Identify which cell holds the provided text, then report its [X, Y] central coordinate. 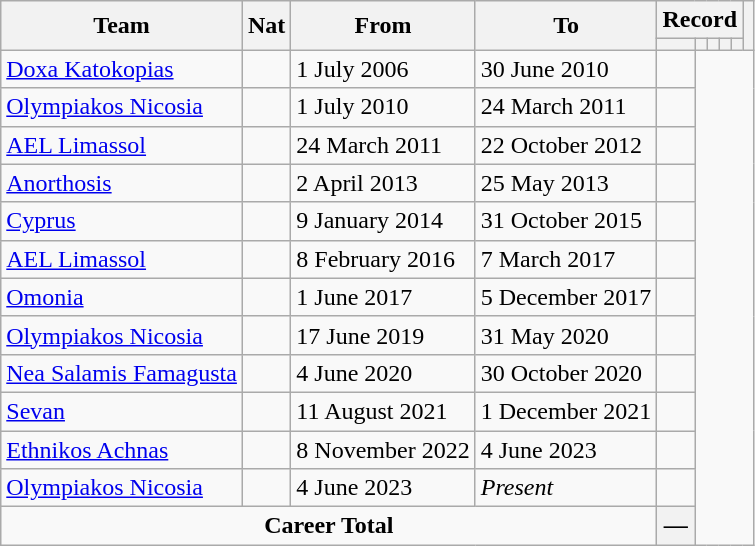
4 June 2020 [383, 373]
8 February 2016 [383, 259]
Nea Salamis Famagusta [122, 373]
1 June 2017 [383, 297]
Career Total [329, 526]
Ethnikos Achnas [122, 449]
Anorthosis [122, 183]
Sevan [122, 411]
7 March 2017 [566, 259]
31 May 2020 [566, 335]
From [383, 26]
Doxa Katokopias [122, 69]
8 November 2022 [383, 449]
25 May 2013 [566, 183]
Omonia [122, 297]
11 August 2021 [383, 411]
22 October 2012 [566, 145]
Team [122, 26]
31 October 2015 [566, 221]
9 January 2014 [383, 221]
30 October 2020 [566, 373]
1 December 2021 [566, 411]
2 April 2013 [383, 183]
30 June 2010 [566, 69]
Present [566, 488]
Record [700, 20]
17 June 2019 [383, 335]
1 July 2006 [383, 69]
Cyprus [122, 221]
— [676, 526]
1 July 2010 [383, 107]
5 December 2017 [566, 297]
Nat [266, 26]
To [566, 26]
